Scan for the cell matching the given text and deliver its [x, y] coordinate at center. 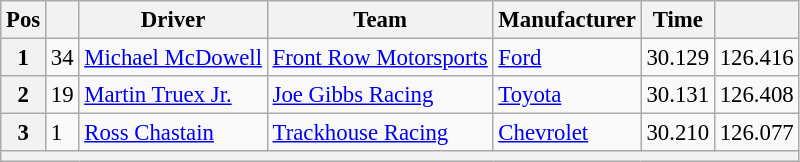
30.129 [678, 58]
126.408 [756, 95]
34 [62, 58]
Driver [173, 20]
30.131 [678, 95]
Trackhouse Racing [380, 133]
Toyota [567, 95]
Team [380, 20]
Manufacturer [567, 20]
3 [24, 133]
Michael McDowell [173, 58]
Time [678, 20]
Ross Chastain [173, 133]
Ford [567, 58]
126.077 [756, 133]
2 [24, 95]
Chevrolet [567, 133]
Pos [24, 20]
19 [62, 95]
Joe Gibbs Racing [380, 95]
126.416 [756, 58]
Front Row Motorsports [380, 58]
Martin Truex Jr. [173, 95]
30.210 [678, 133]
